Locate the cell with the specified text and output its (x, y) center coordinate. 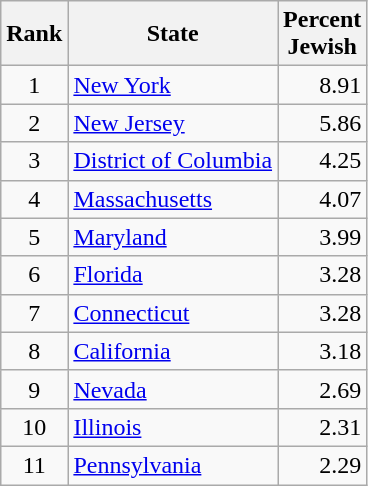
4.07 (322, 199)
4 (34, 199)
Percent Jewish (322, 34)
Maryland (173, 237)
2.29 (322, 465)
9 (34, 389)
5 (34, 237)
11 (34, 465)
8 (34, 351)
New York (173, 85)
5.86 (322, 123)
3 (34, 161)
District of Columbia (173, 161)
2 (34, 123)
2.31 (322, 427)
7 (34, 313)
3.18 (322, 351)
2.69 (322, 389)
Connecticut (173, 313)
3.99 (322, 237)
Pennsylvania (173, 465)
10 (34, 427)
1 (34, 85)
Massachusetts (173, 199)
Illinois (173, 427)
Nevada (173, 389)
New Jersey (173, 123)
4.25 (322, 161)
6 (34, 275)
8.91 (322, 85)
Rank (34, 34)
California (173, 351)
State (173, 34)
Florida (173, 275)
